Search for the cell housing the specified text and yield its (X, Y) center coordinate. 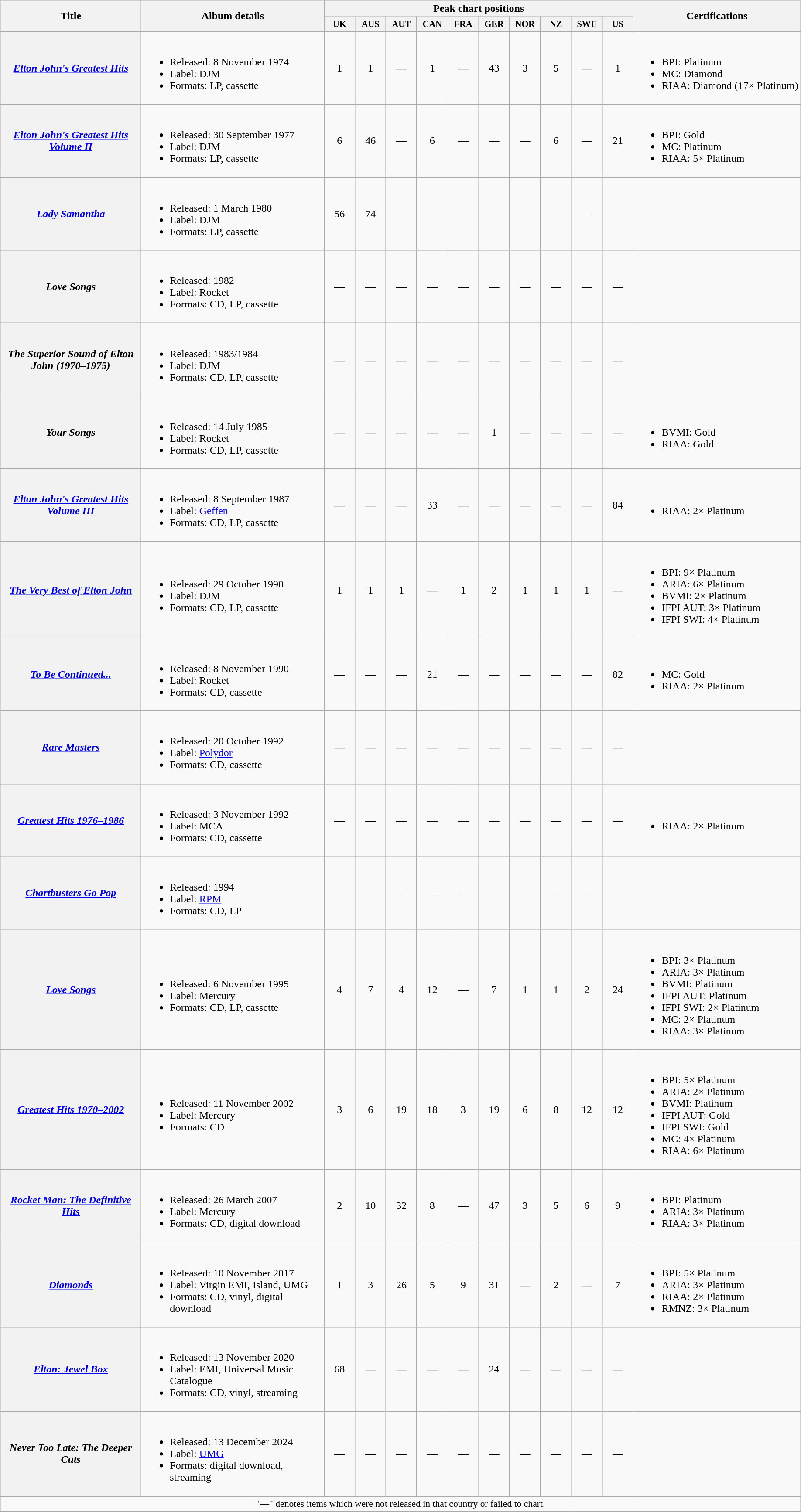
82 (618, 674)
Your Songs (71, 433)
Released: 8 November 1990Label: RocketFormats: CD, cassette (233, 674)
BPI: 9× PlatinumARIA: 6× PlatinumBVMI: 2× PlatinumIFPI AUT: 3× PlatinumIFPI SWI: 4× Platinum (717, 590)
Elton John's Greatest Hits Volume II (71, 141)
FRA (463, 24)
Greatest Hits 1976–1986 (71, 820)
68 (339, 1369)
BVMI: GoldRIAA: Gold (717, 433)
Released: 26 March 2007Label: MercuryFormats: CD, digital download (233, 1205)
BPI: PlatinumMC: DiamondRIAA: Diamond (17× Platinum) (717, 68)
Album details (233, 16)
GER (494, 24)
33 (432, 505)
Released: 1994Label: RPMFormats: CD, LP (233, 893)
Elton John's Greatest Hits Volume III (71, 505)
Released: 14 July 1985Label: RocketFormats: CD, LP, cassette (233, 433)
Rocket Man: The Definitive Hits (71, 1205)
BPI: GoldMC: PlatinumRIAA: 5× Platinum (717, 141)
SWE (587, 24)
Diamonds (71, 1284)
BPI: 3× PlatinumARIA: 3× PlatinumBVMI: PlatinumIFPI AUT: PlatinumIFPI SWI: 2× PlatinumMC: 2× PlatinumRIAA: 3× Platinum (717, 989)
NOR (525, 24)
Certifications (717, 16)
AUS (371, 24)
Peak chart positions (479, 9)
32 (401, 1205)
74 (371, 214)
Released: 1 March 1980Label: DJMFormats: LP, cassette (233, 214)
Chartbusters Go Pop (71, 893)
BPI: PlatinumARIA: 3× PlatinumRIAA: 3× Platinum (717, 1205)
Released: 10 November 2017Label: Virgin EMI, Island, UMGFormats: CD, vinyl, digital download (233, 1284)
Elton John's Greatest Hits (71, 68)
Rare Masters (71, 747)
Title (71, 16)
BPI: 5× PlatinumARIA: 2× PlatinumBVMI: PlatinumIFPI AUT: GoldIFPI SWI: GoldMC: 4× PlatinumRIAA: 6× Platinum (717, 1109)
18 (432, 1109)
Released: 13 November 2020Label: EMI, Universal Music CatalogueFormats: CD, vinyl, streaming (233, 1369)
Released: 20 October 1992Label: PolydorFormats: CD, cassette (233, 747)
Released: 3 November 1992Label: MCAFormats: CD, cassette (233, 820)
CAN (432, 24)
"—" denotes items which were not released in that country or failed to chart. (400, 1504)
NZ (556, 24)
Released: 13 December 2024Label: UMGFormats: digital download, streaming (233, 1454)
Released: 8 November 1974Label: DJMFormats: LP, cassette (233, 68)
56 (339, 214)
26 (401, 1284)
10 (371, 1205)
The Very Best of Elton John (71, 590)
The Superior Sound of Elton John (1970–1975) (71, 359)
Never Too Late: The Deeper Cuts (71, 1454)
Released: 11 November 2002Label: MercuryFormats: CD (233, 1109)
Released: 1982Label: RocketFormats: CD, LP, cassette (233, 287)
Released: 8 September 1987Label: GeffenFormats: CD, LP, cassette (233, 505)
BPI: 5× PlatinumARIA: 3× PlatinumRIAA: 2× PlatinumRMNZ: 3× Platinum (717, 1284)
UK (339, 24)
Released: 29 October 1990Label: DJMFormats: CD, LP, cassette (233, 590)
Released: 6 November 1995Label: MercuryFormats: CD, LP, cassette (233, 989)
Greatest Hits 1970–2002 (71, 1109)
Released: 30 September 1977Label: DJMFormats: LP, cassette (233, 141)
AUT (401, 24)
Elton: Jewel Box (71, 1369)
46 (371, 141)
47 (494, 1205)
31 (494, 1284)
Released: 1983/1984Label: DJMFormats: CD, LP, cassette (233, 359)
US (618, 24)
Lady Samantha (71, 214)
To Be Continued... (71, 674)
MC: GoldRIAA: 2× Platinum (717, 674)
84 (618, 505)
43 (494, 68)
